Output the [X, Y] coordinate of the center of the cell containing the given text.  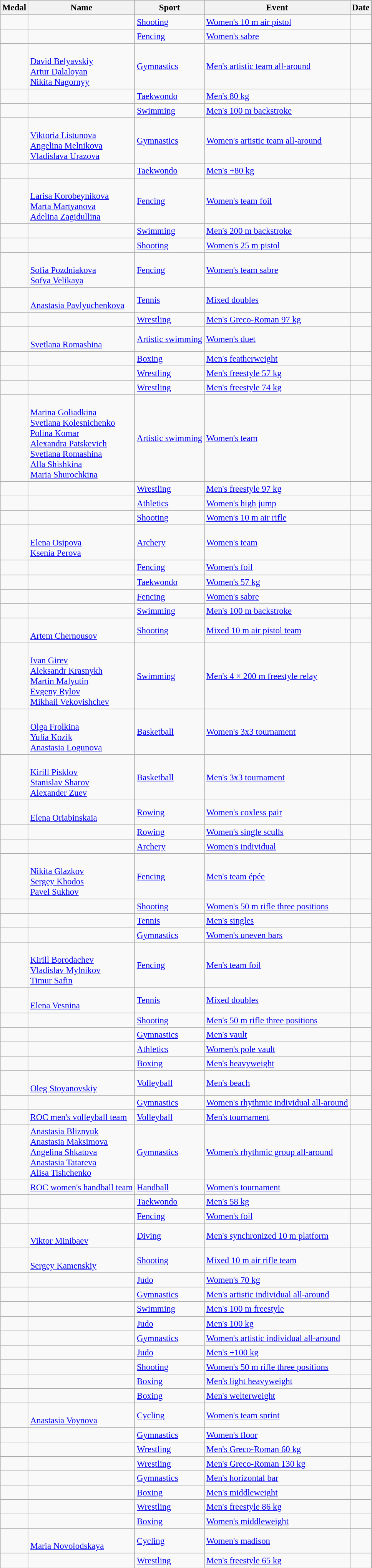
Women's team sprint [277, 1416]
Handball [170, 1187]
Kirill BorodachevVladislav MylnikovTimur Safin [81, 966]
Oleg Stoyanovskiy [81, 1083]
Men's 50 m rifle three positions [277, 1020]
Women's middleweight [277, 1522]
Olga FrolkinaYulia KozikAnastasia Logunova [81, 732]
Mixed 10 m air rifle team [277, 1261]
Women's madison [277, 1541]
Men's singles [277, 921]
Women's artistic team all-around [277, 141]
Men's freestyle 74 kg [277, 388]
Men's beach [277, 1083]
Sofia PozdniakovaSofya Velikaya [81, 270]
Men's middleweight [277, 1493]
Women's 10 m air rifle [277, 518]
Name [81, 8]
Women's 10 m air pistol [277, 22]
ROC women's handball team [81, 1187]
Men's synchronized 10 m platform [277, 1236]
Women's high jump [277, 504]
Kirill PisklovStanislav SharovAlexander Zuev [81, 778]
Women's team sabre [277, 270]
Marina GoliadkinaSvetlana KolesnichenkoPolina KomarAlexandra PatskevichSvetlana RomashinaAlla ShishkinaMaria Shurochkina [81, 438]
Svetlana Romashina [81, 339]
Men's welterweight [277, 1396]
Men's featherweight [277, 359]
Men's horizontal bar [277, 1478]
Men's Greco-Roman 60 kg [277, 1449]
Men's 4 × 200 m freestyle relay [277, 676]
Women's tournament [277, 1187]
Men's freestyle 57 kg [277, 373]
Medal [15, 8]
Men's 200 m backstroke [277, 231]
Men's 3x3 tournament [277, 778]
Women's 3x3 tournament [277, 732]
Men's light heavyweight [277, 1381]
Women's single sculls [277, 832]
Men's 100 kg [277, 1323]
Women's 70 kg [277, 1280]
Men's heavyweight [277, 1063]
Men's artistic team all-around [277, 67]
Men's freestyle 97 kg [277, 489]
Men's +100 kg [277, 1352]
Anastasia Pavlyuchenkova [81, 300]
Sergey Kamenskiy [81, 1261]
Women's 57 kg [277, 582]
David BelyavskiyArtur DalaloyanNikita Nagornyy [81, 67]
Men's Greco-Roman 97 kg [277, 320]
Women's artistic individual all-around [277, 1338]
Men's +80 kg [277, 171]
Ivan GirevAleksandr KrasnykhMartin MalyutinEvgeny RylovMikhail Vekovishchev [81, 676]
Viktoria ListunovaAngelina MelnikovaVladislava Urazova [81, 141]
Date [361, 8]
Artem Chernousov [81, 630]
Women's coxless pair [277, 812]
ROC men's volleyball team [81, 1117]
Nikita GlazkovSergey KhodosPavel Sukhov [81, 877]
Maria Novolodskaya [81, 1541]
Women's floor [277, 1435]
Men's team épée [277, 877]
Elena Oriabinskaia [81, 812]
Men's 80 kg [277, 96]
Men's freestyle 86 kg [277, 1507]
Women's uneven bars [277, 935]
Women's rhythmic individual all-around [277, 1103]
Women's team foil [277, 201]
Men's Greco-Roman 130 kg [277, 1464]
Men's artistic individual all-around [277, 1295]
Larisa KorobeynikovaMarta MartyanovaAdelina Zagidullina [81, 201]
Viktor Minibaev [81, 1236]
Sport [170, 8]
Event [277, 8]
Mixed 10 m air pistol team [277, 630]
Women's pole vault [277, 1049]
Women's rhythmic group all-around [277, 1152]
Men's team foil [277, 966]
Diving [170, 1236]
Men's tournament [277, 1117]
Women's individual [277, 847]
Anastasia Voynova [81, 1416]
Men's 100 m freestyle [277, 1309]
Elena OsipovaKsenia Perova [81, 543]
Elena Vesnina [81, 1000]
Men's vault [277, 1034]
Men's 58 kg [277, 1202]
Women's duet [277, 339]
Women's 25 m pistol [277, 245]
Men's freestyle 65 kg [277, 1561]
Anastasia BliznyukAnastasia MaksimovaAngelina ShkatovaAnastasia TatarevaAlisa Tishchenko [81, 1152]
